Locate the cell with the specified text and output its (x, y) center coordinate. 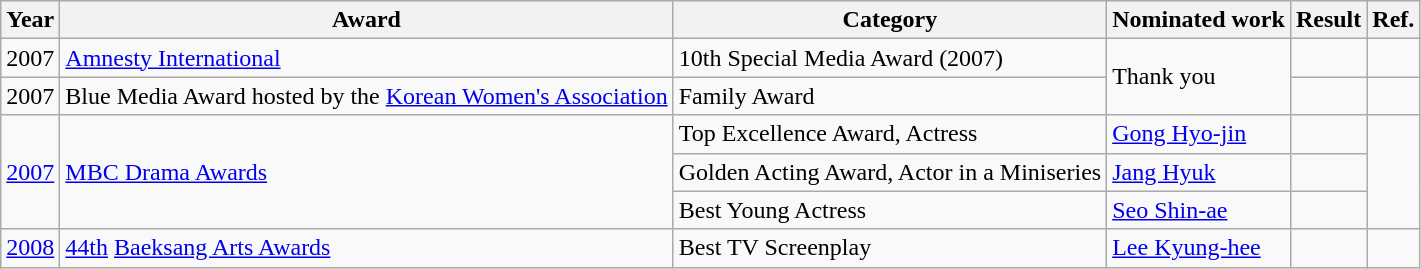
Best TV Screenplay (890, 248)
Best Young Actress (890, 210)
10th Special Media Award (2007) (890, 58)
Gong Hyo-jin (1199, 134)
Family Award (890, 96)
Nominated work (1199, 20)
Blue Media Award hosted by the Korean Women's Association (366, 96)
Thank you (1199, 77)
Award (366, 20)
Top Excellence Award, Actress (890, 134)
2008 (30, 248)
44th Baeksang Arts Awards (366, 248)
Ref. (1394, 20)
Jang Hyuk (1199, 172)
Golden Acting Award, Actor in a Miniseries (890, 172)
Result (1328, 20)
MBC Drama Awards (366, 172)
Category (890, 20)
Seo Shin-ae (1199, 210)
Lee Kyung-hee (1199, 248)
Amnesty International (366, 58)
Year (30, 20)
